Return (x, y) of the center of cell containing provided text 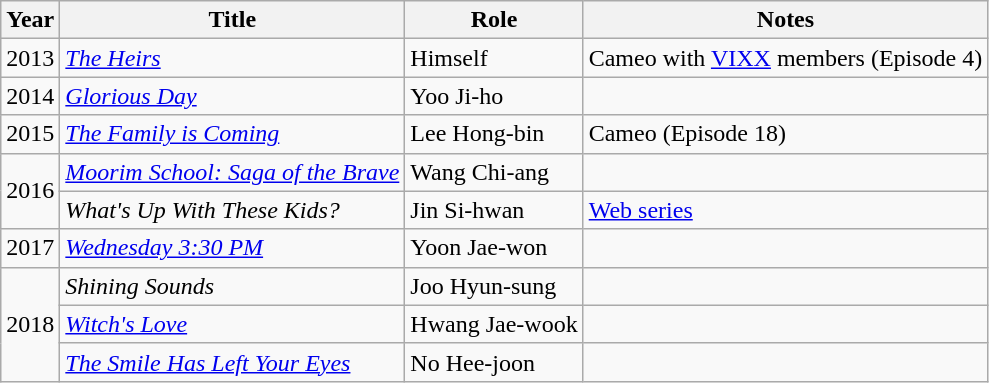
Moorim School: Saga of the Brave (232, 172)
Cameo (Episode 18) (786, 134)
2014 (30, 96)
2017 (30, 248)
Glorious Day (232, 96)
2015 (30, 134)
Jin Si-hwan (494, 210)
Year (30, 20)
What's Up With These Kids? (232, 210)
Wednesday 3:30 PM (232, 248)
Yoo Ji-ho (494, 96)
No Hee-joon (494, 362)
Himself (494, 58)
Lee Hong-bin (494, 134)
Title (232, 20)
The Smile Has Left Your Eyes (232, 362)
2013 (30, 58)
Yoon Jae-won (494, 248)
Web series (786, 210)
Hwang Jae-wook (494, 324)
Joo Hyun-sung (494, 286)
Notes (786, 20)
2016 (30, 191)
Cameo with VIXX members (Episode 4) (786, 58)
Shining Sounds (232, 286)
2018 (30, 324)
Wang Chi-ang (494, 172)
The Heirs (232, 58)
The Family is Coming (232, 134)
Role (494, 20)
Witch's Love (232, 324)
